Return the (X, Y) coordinate for the center point of the cell that contains the specified text.  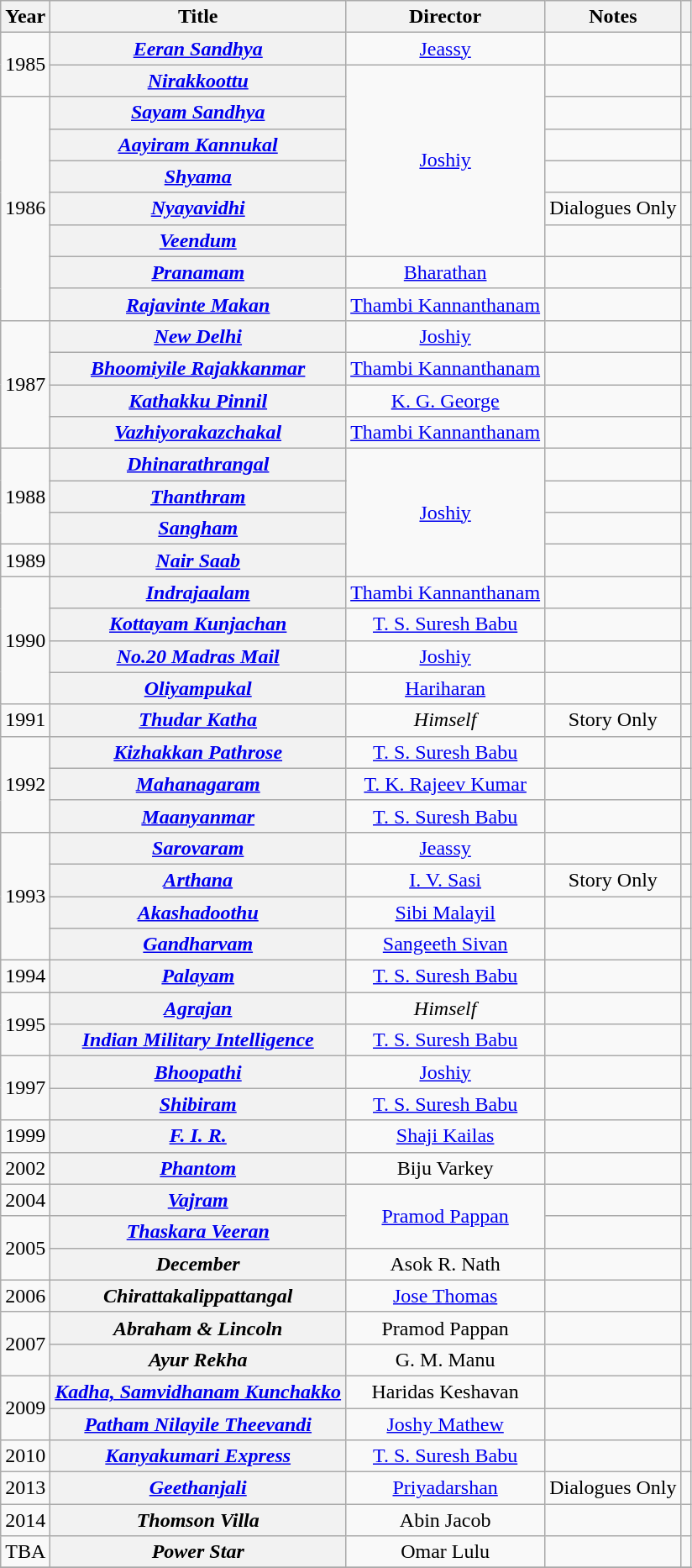
Patham Nilayile Theevandi (198, 1424)
Nirakkoottu (198, 81)
1989 (25, 560)
Haridas Keshavan (445, 1392)
Aayiram Kannukal (198, 145)
Bhoomiyile Rajakkanmar (198, 368)
Kottayam Kunjachan (198, 624)
Kizhakkan Pathrose (198, 752)
Omar Lulu (445, 1552)
Indrajaalam (198, 592)
Nyayavidhi (198, 208)
Indian Military Intelligence (198, 1040)
Shaji Kailas (445, 1136)
Priyadarshan (445, 1488)
No.20 Madras Mail (198, 656)
Abin Jacob (445, 1520)
Palayam (198, 976)
1999 (25, 1136)
1985 (25, 65)
Sangham (198, 529)
Bharathan (445, 272)
Director (445, 17)
F. I. R. (198, 1136)
1992 (25, 784)
Abraham & Lincoln (198, 1328)
1988 (25, 497)
Maanyanmar (198, 816)
Thanthram (198, 497)
1997 (25, 1088)
Chirattakalippattangal (198, 1296)
Bhoopathi (198, 1072)
Pranamam (198, 272)
Vazhiyorakazchakal (198, 433)
Sibi Malayil (445, 912)
Year (25, 17)
Title (198, 17)
2005 (25, 1248)
Kadha, Samvidhanam Kunchakko (198, 1392)
Kanyakumari Express (198, 1456)
1987 (25, 384)
Geethanjali (198, 1488)
2009 (25, 1408)
2013 (25, 1488)
2007 (25, 1344)
Sayam Sandhya (198, 113)
1990 (25, 640)
Kathakku Pinnil (198, 401)
1991 (25, 720)
Vajram (198, 1200)
New Delhi (198, 336)
Mahanagaram (198, 784)
Biju Varkey (445, 1168)
Phantom (198, 1168)
Thaskara Veeran (198, 1232)
TBA (25, 1552)
Sarovaram (198, 848)
2004 (25, 1200)
Akashadoothu (198, 912)
Notes (613, 17)
K. G. George (445, 401)
1995 (25, 1024)
Sangeeth Sivan (445, 944)
T. K. Rajeev Kumar (445, 784)
G. M. Manu (445, 1360)
Veendum (198, 240)
2014 (25, 1520)
Asok R. Nath (445, 1264)
I. V. Sasi (445, 880)
Jose Thomas (445, 1296)
Oliyampukal (198, 688)
1993 (25, 896)
Arthana (198, 880)
2010 (25, 1456)
1986 (25, 208)
December (198, 1264)
Power Star (198, 1552)
Thomson Villa (198, 1520)
Joshy Mathew (445, 1424)
Dhinarathrangal (198, 465)
Hariharan (445, 688)
Thudar Katha (198, 720)
1994 (25, 976)
Shibiram (198, 1104)
Agrajan (198, 1008)
Nair Saab (198, 560)
Shyama (198, 176)
Ayur Rekha (198, 1360)
Rajavinte Makan (198, 304)
Eeran Sandhya (198, 49)
2006 (25, 1296)
Gandharvam (198, 944)
2002 (25, 1168)
